From the cell containing the given text, extract its center point as [X, Y] coordinate. 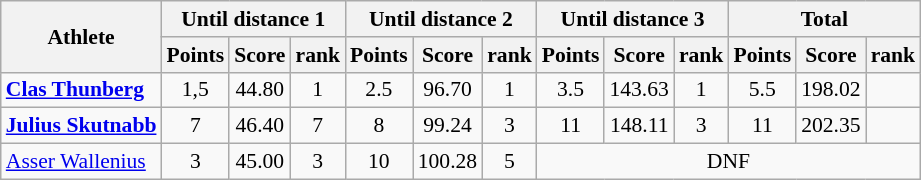
5.5 [762, 90]
143.63 [638, 90]
3.5 [571, 90]
100.28 [448, 162]
198.02 [830, 90]
Until distance 3 [633, 19]
Clas Thunberg [82, 90]
Julius Skutnabb [82, 126]
Athlete [82, 36]
46.40 [260, 126]
Asser Wallenius [82, 162]
8 [379, 126]
2.5 [379, 90]
10 [379, 162]
1,5 [195, 90]
99.24 [448, 126]
148.11 [638, 126]
96.70 [448, 90]
45.00 [260, 162]
5 [510, 162]
Until distance 1 [253, 19]
44.80 [260, 90]
DNF [728, 162]
202.35 [830, 126]
Total [824, 19]
Until distance 2 [441, 19]
